For the text-containing cell, return its midpoint in [X, Y] coordinate format. 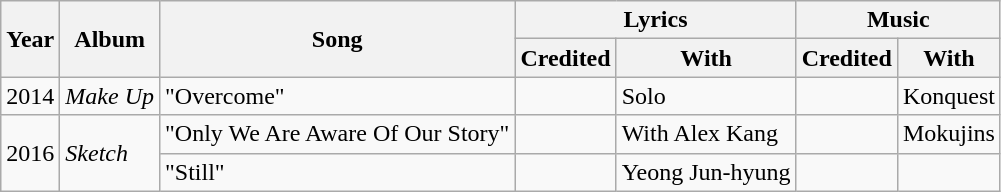
Album [110, 39]
Konquest [948, 96]
Yeong Jun-hyung [706, 172]
"Overcome" [338, 96]
Make Up [110, 96]
Sketch [110, 153]
Song [338, 39]
2016 [30, 153]
Year [30, 39]
Lyrics [656, 20]
"Only We Are Aware Of Our Story" [338, 134]
2014 [30, 96]
Solo [706, 96]
"Still" [338, 172]
Mokujins [948, 134]
With Alex Kang [706, 134]
Music [898, 20]
